Capture the cell that displays the provided text and extract its (x, y) central coordinate. 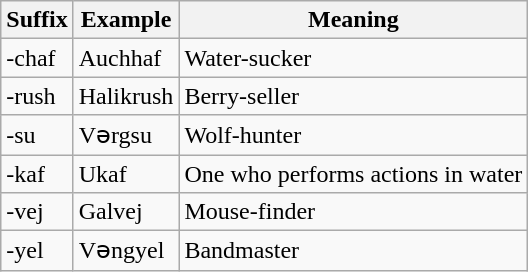
Vərgsu (126, 135)
-yel (37, 251)
Meaning (354, 20)
One who performs actions in water (354, 173)
Galvej (126, 212)
Water-sucker (354, 58)
Bandmaster (354, 251)
-kaf (37, 173)
Mouse-finder (354, 212)
Berry-seller (354, 96)
Suffix (37, 20)
-vej (37, 212)
-su (37, 135)
Auchhaf (126, 58)
Example (126, 20)
Vəngyel (126, 251)
-chaf (37, 58)
-rush (37, 96)
Ukaf (126, 173)
Halikrush (126, 96)
Wolf-hunter (354, 135)
